Determine the (X, Y) coordinate at the center of the cell enclosing the given text.  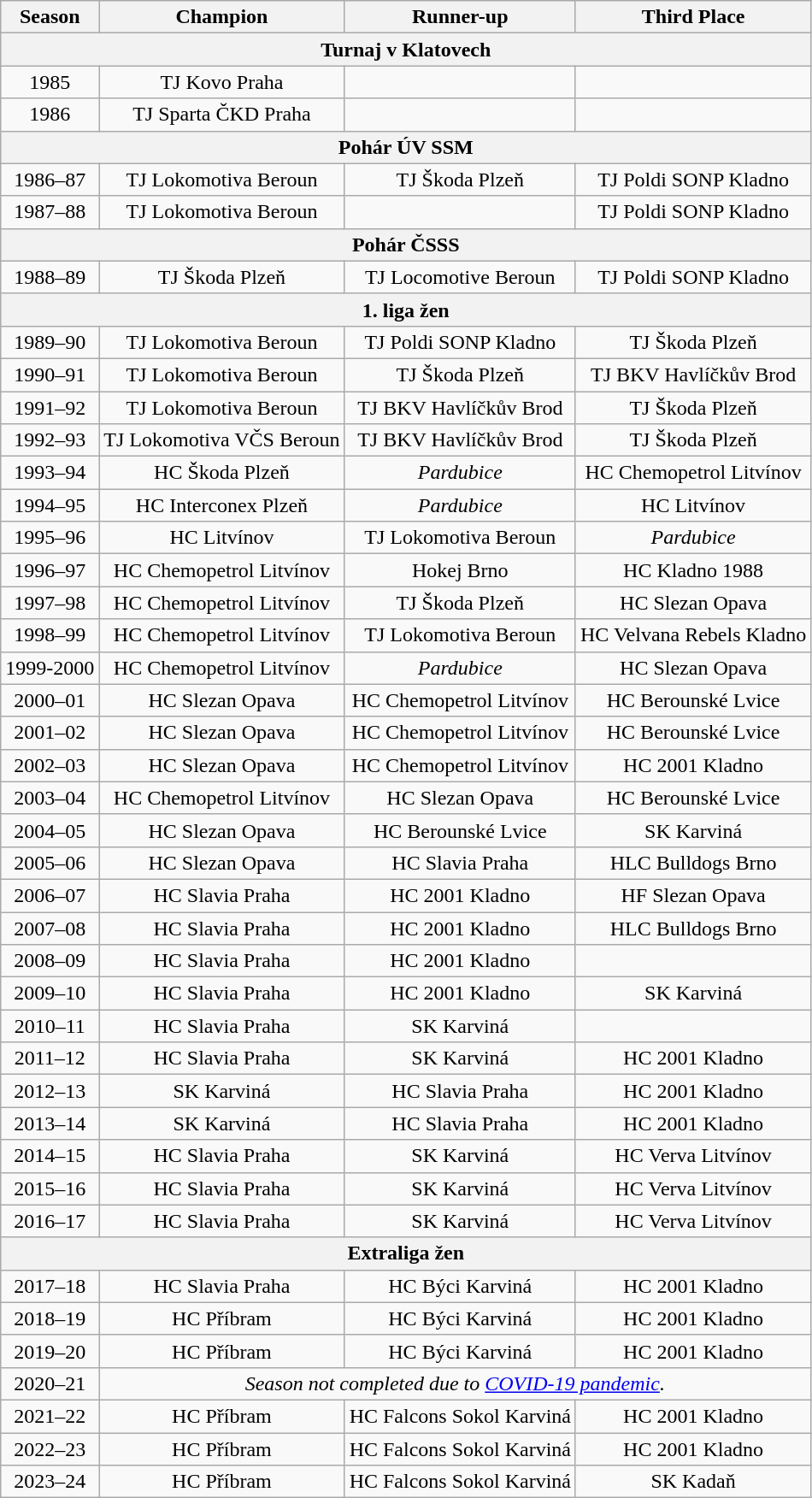
2009–10 (50, 994)
2022–23 (50, 1449)
HC Interconex Plzeň (222, 505)
Pohár ČSSS (406, 245)
1. liga žen (406, 310)
1994–95 (50, 505)
1991–92 (50, 408)
2013–14 (50, 1123)
2014–15 (50, 1156)
2019–20 (50, 1351)
Runner-up (460, 17)
2023–24 (50, 1482)
Third Place (692, 17)
1986–87 (50, 180)
Pohár ÚV SSM (406, 147)
TJ Lokomotiva VČS Beroun (222, 440)
2015–16 (50, 1188)
1989–90 (50, 342)
1985 (50, 82)
TJ Kovo Praha (222, 82)
1996–97 (50, 570)
Extraliga žen (406, 1253)
Hokej Brno (460, 570)
HF Slezan Opava (692, 895)
2000–01 (50, 700)
1998–99 (50, 635)
2017–18 (50, 1286)
HC Škoda Plzeň (222, 473)
HC Kladno 1988 (692, 570)
1995–96 (50, 538)
2005–06 (50, 863)
1988–89 (50, 277)
2016–17 (50, 1221)
2018–19 (50, 1318)
1987–88 (50, 212)
TJ Sparta ČKD Praha (222, 115)
2021–22 (50, 1416)
2007–08 (50, 928)
HC Velvana Rebels Kladno (692, 635)
2011–12 (50, 1059)
2001–02 (50, 733)
2006–07 (50, 895)
Season (50, 17)
1999-2000 (50, 668)
1990–91 (50, 374)
TJ Locomotive Beroun (460, 277)
2020–21 (50, 1383)
2002–03 (50, 765)
SK Kadaň (692, 1482)
2010–11 (50, 1026)
Turnaj v Klatovech (406, 50)
1997–98 (50, 603)
1992–93 (50, 440)
Season not completed due to COVID-19 pandemic. (455, 1383)
2012–13 (50, 1091)
2003–04 (50, 798)
1993–94 (50, 473)
2008–09 (50, 961)
2004–05 (50, 830)
1986 (50, 115)
Champion (222, 17)
